Determine the [X, Y] coordinate at the center of the cell enclosing the given text.  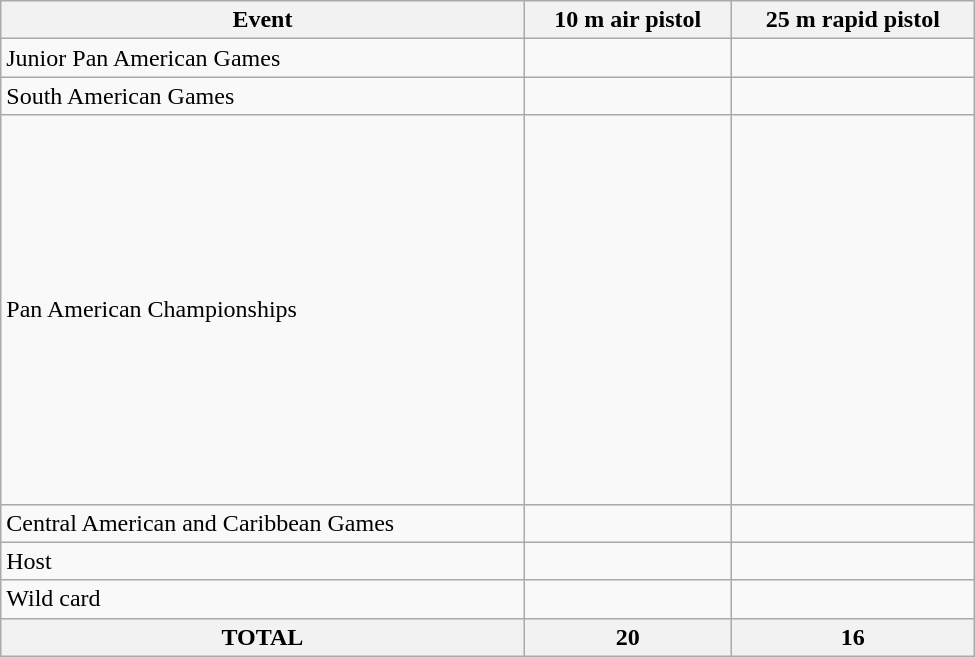
Host [262, 561]
Junior Pan American Games [262, 58]
20 [628, 637]
Central American and Caribbean Games [262, 523]
16 [852, 637]
South American Games [262, 96]
25 m rapid pistol [852, 20]
10 m air pistol [628, 20]
Pan American Championships [262, 310]
Event [262, 20]
TOTAL [262, 637]
Wild card [262, 599]
